Scan for the cell matching the given text and deliver its (X, Y) coordinate at center. 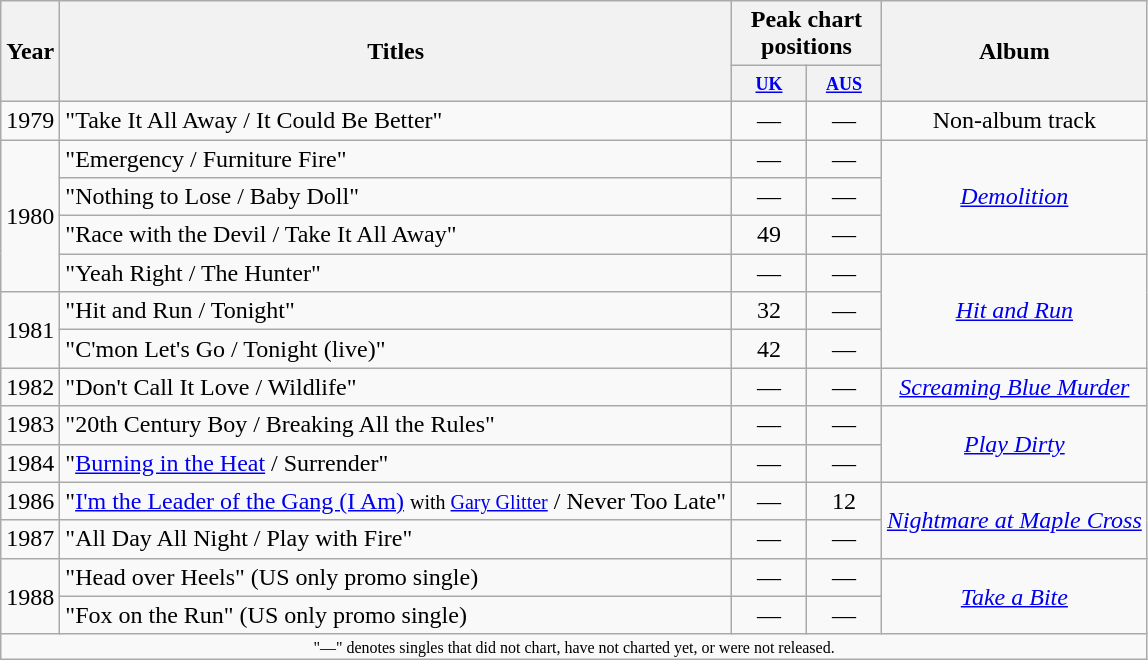
"Hit and Run / Tonight" (396, 311)
UK (770, 84)
Demolition (1014, 197)
1982 (30, 387)
1988 (30, 596)
1980 (30, 216)
"I'm the Leader of the Gang (I Am) with Gary Glitter / Never Too Late" (396, 501)
Album (1014, 52)
"Yeah Right / The Hunter" (396, 273)
32 (770, 311)
1984 (30, 463)
"Fox on the Run" (US only promo single) (396, 615)
42 (770, 349)
1979 (30, 120)
1983 (30, 425)
AUS (844, 84)
"Burning in the Heat / Surrender" (396, 463)
Play Dirty (1014, 444)
Peak chart positions (807, 34)
"Emergency / Furniture Fire" (396, 159)
"Nothing to Lose / Baby Doll" (396, 197)
Take a Bite (1014, 596)
Hit and Run (1014, 311)
12 (844, 501)
Non-album track (1014, 120)
"20th Century Boy / Breaking All the Rules" (396, 425)
1987 (30, 539)
1986 (30, 501)
1981 (30, 330)
Titles (396, 52)
49 (770, 235)
Year (30, 52)
"Take It All Away / It Could Be Better" (396, 120)
"Race with the Devil / Take It All Away" (396, 235)
"C'mon Let's Go / Tonight (live)" (396, 349)
"All Day All Night / Play with Fire" (396, 539)
Nightmare at Maple Cross (1014, 520)
Screaming Blue Murder (1014, 387)
"—" denotes singles that did not chart, have not charted yet, or were not released. (574, 646)
"Head over Heels" (US only promo single) (396, 577)
"Don't Call It Love / Wildlife" (396, 387)
